Return [X, Y] of the center of cell containing provided text 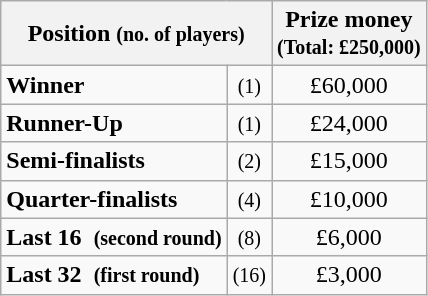
(16) [249, 275]
Semi-finalists [114, 161]
Last 32 (first round) [114, 275]
Runner-Up [114, 123]
£6,000 [350, 237]
Last 16 (second round) [114, 237]
£15,000 [350, 161]
(2) [249, 161]
Position (no. of players) [136, 34]
Winner [114, 85]
(8) [249, 237]
Quarter-finalists [114, 199]
£10,000 [350, 199]
(4) [249, 199]
Prize money(Total: £250,000) [350, 34]
£24,000 [350, 123]
£60,000 [350, 85]
£3,000 [350, 275]
